Identify which cell holds the provided text, then report its [X, Y] central coordinate. 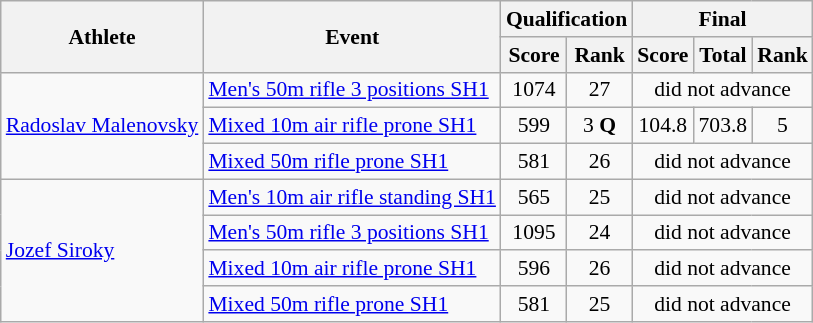
1095 [534, 233]
104.8 [662, 126]
Event [352, 36]
Athlete [102, 36]
Men's 10m air rifle standing SH1 [352, 197]
565 [534, 197]
Jozef Siroky [102, 250]
27 [600, 90]
Qualification [566, 19]
Final [722, 19]
1074 [534, 90]
5 [782, 126]
596 [534, 269]
599 [534, 126]
703.8 [724, 126]
3 Q [600, 126]
Total [724, 55]
24 [600, 233]
Radoslav Malenovsky [102, 126]
